Identify which cell holds the provided text, then report its (X, Y) central coordinate. 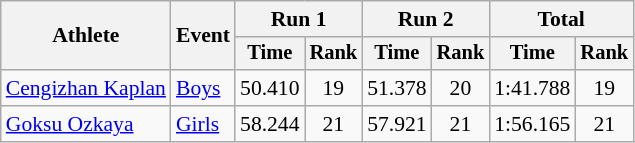
1:41.788 (532, 88)
Cengizhan Kaplan (86, 88)
Event (203, 36)
57.921 (396, 124)
Girls (203, 124)
Goksu Ozkaya (86, 124)
1:56.165 (532, 124)
Run 1 (298, 19)
Run 2 (426, 19)
20 (461, 88)
Boys (203, 88)
Total (561, 19)
50.410 (270, 88)
51.378 (396, 88)
Athlete (86, 36)
58.244 (270, 124)
